Search for the cell housing the specified text and yield its (x, y) center coordinate. 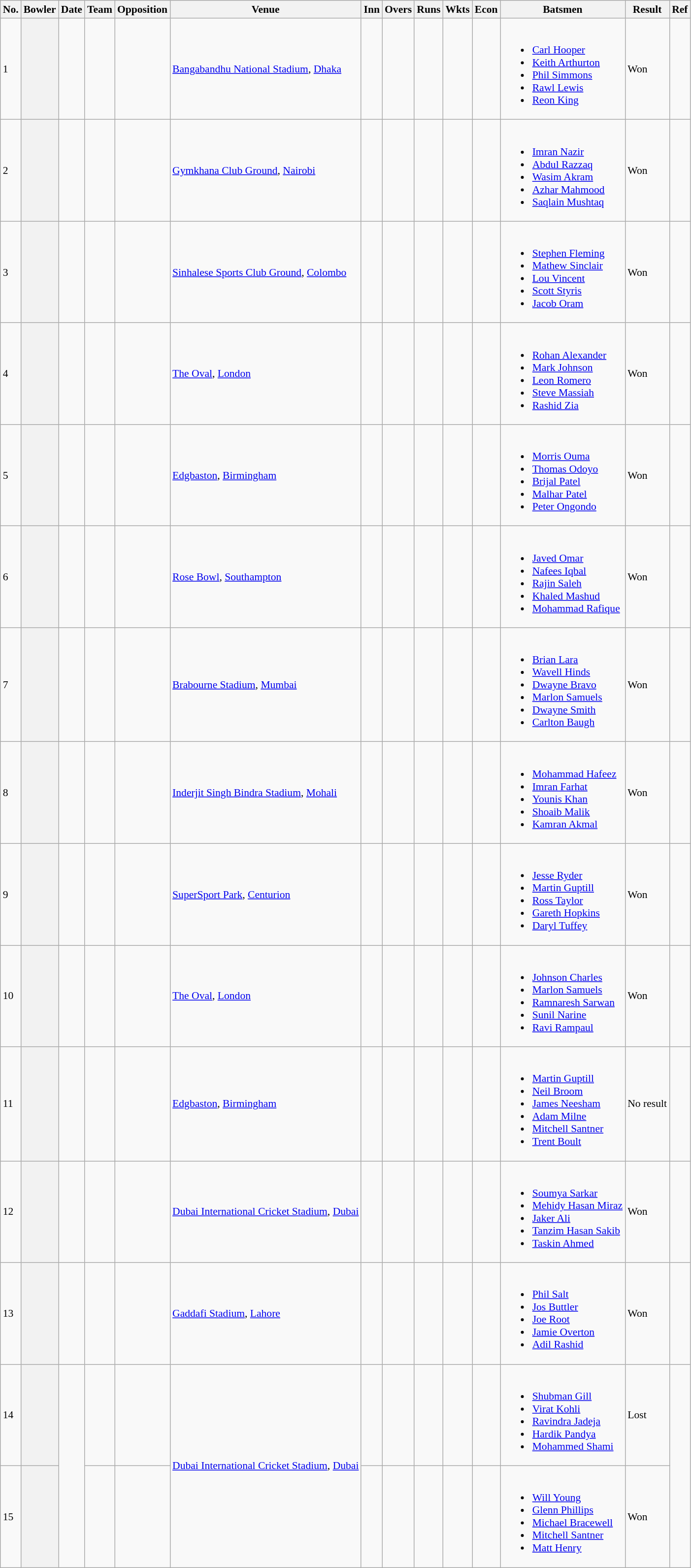
Shubman GillVirat KohliRavindra JadejaHardik PandyaMohammed Shami (563, 1415)
Gymkhana Club Ground, Nairobi (265, 170)
Lost (647, 1415)
Will YoungGlenn PhillipsMichael BracewellMitchell SantnerMatt Henry (563, 1517)
Runs (428, 9)
Bangabandhu National Stadium, Dhaka (265, 69)
No result (647, 1104)
13 (11, 1313)
Team (99, 9)
10 (11, 996)
Phil SaltJos ButtlerJoe RootJamie OvertonAdil Rashid (563, 1313)
Wkts (457, 9)
No. (11, 9)
6 (11, 577)
Johnson CharlesMarlon SamuelsRamnaresh SarwanSunil NarineRavi Rampaul (563, 996)
Stephen FlemingMathew SinclairLou VincentScott StyrisJacob Oram (563, 272)
Javed OmarNafees IqbalRajin SalehKhaled MashudMohammad Rafique (563, 577)
7 (11, 685)
Ref (680, 9)
15 (11, 1517)
9 (11, 895)
Gaddafi Stadium, Lahore (265, 1313)
12 (11, 1212)
Overs (398, 9)
Brian LaraWavell HindsDwayne BravoMarlon SamuelsDwayne SmithCarlton Baugh (563, 685)
SuperSport Park, Centurion (265, 895)
Bowler (40, 9)
Brabourne Stadium, Mumbai (265, 685)
Inderjit Singh Bindra Stadium, Mohali (265, 793)
Sinhalese Sports Club Ground, Colombo (265, 272)
Imran NazirAbdul RazzaqWasim AkramAzhar MahmoodSaqlain Mushtaq (563, 170)
Result (647, 9)
Rose Bowl, Southampton (265, 577)
Venue (265, 9)
11 (11, 1104)
Morris OumaThomas OdoyoBrijal PatelMalhar PatelPeter Ongondo (563, 475)
4 (11, 374)
Batsmen (563, 9)
Opposition (142, 9)
3 (11, 272)
Soumya SarkarMehidy Hasan MirazJaker AliTanzim Hasan SakibTaskin Ahmed (563, 1212)
1 (11, 69)
14 (11, 1415)
Martin GuptillNeil BroomJames NeeshamAdam MilneMitchell SantnerTrent Boult (563, 1104)
Rohan AlexanderMark JohnsonLeon RomeroSteve MassiahRashid Zia (563, 374)
Jesse RyderMartin GuptillRoss TaylorGareth HopkinsDaryl Tuffey (563, 895)
Econ (487, 9)
2 (11, 170)
8 (11, 793)
Mohammad HafeezImran FarhatYounis KhanShoaib MalikKamran Akmal (563, 793)
Carl HooperKeith ArthurtonPhil SimmonsRawl LewisReon King (563, 69)
Inn (371, 9)
Date (72, 9)
5 (11, 475)
